Determine the (x, y) coordinate at the center of the cell enclosing the given text.  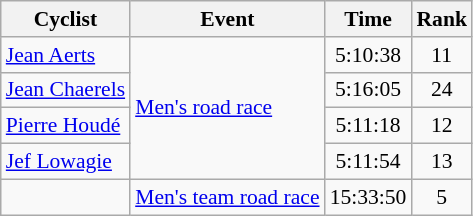
13 (442, 162)
Rank (442, 19)
Event (227, 19)
11 (442, 55)
Cyclist (66, 19)
Time (368, 19)
Jean Chaerels (66, 90)
5:11:18 (368, 126)
24 (442, 90)
Men's road race (227, 108)
5:16:05 (368, 90)
Men's team road race (227, 197)
15:33:50 (368, 197)
5:11:54 (368, 162)
Jean Aerts (66, 55)
5 (442, 197)
12 (442, 126)
5:10:38 (368, 55)
Pierre Houdé (66, 126)
Jef Lowagie (66, 162)
